Return (x, y) of the center of cell containing provided text 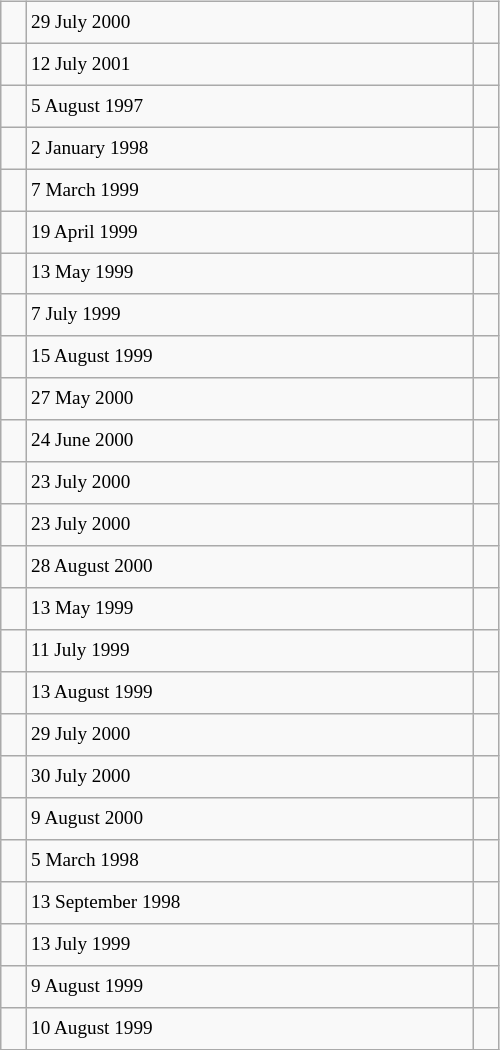
7 March 1999 (249, 190)
12 July 2001 (249, 64)
13 September 1998 (249, 902)
2 January 1998 (249, 148)
9 August 2000 (249, 819)
15 August 1999 (249, 357)
10 August 1999 (249, 1028)
9 August 1999 (249, 986)
13 August 1999 (249, 693)
5 March 1998 (249, 861)
11 July 1999 (249, 651)
7 July 1999 (249, 315)
28 August 2000 (249, 567)
27 May 2000 (249, 399)
5 August 1997 (249, 106)
19 April 1999 (249, 232)
30 July 2000 (249, 777)
13 July 1999 (249, 944)
24 June 2000 (249, 441)
